Pinpoint the cell where the given text exists, returning its (X, Y) midpoint coordinate. 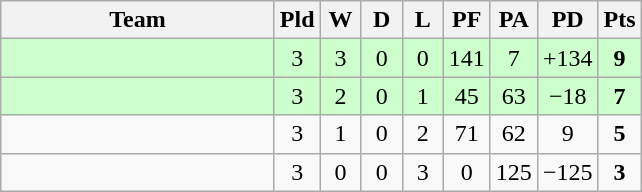
Team (138, 20)
125 (514, 172)
W (340, 20)
−125 (568, 172)
+134 (568, 58)
71 (466, 134)
D (382, 20)
PA (514, 20)
5 (620, 134)
PF (466, 20)
PD (568, 20)
L (422, 20)
Pts (620, 20)
141 (466, 58)
63 (514, 96)
Pld (297, 20)
45 (466, 96)
−18 (568, 96)
62 (514, 134)
